Locate the cell with the specified text and output its (X, Y) center coordinate. 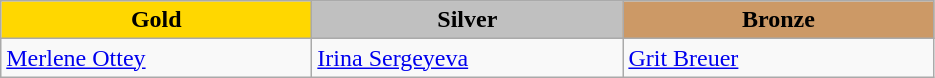
Grit Breuer (778, 58)
Merlene Ottey (156, 58)
Bronze (778, 20)
Silver (468, 20)
Gold (156, 20)
Irina Sergeyeva (468, 58)
